Return the [x, y] coordinate for the center point of the cell that contains the specified text.  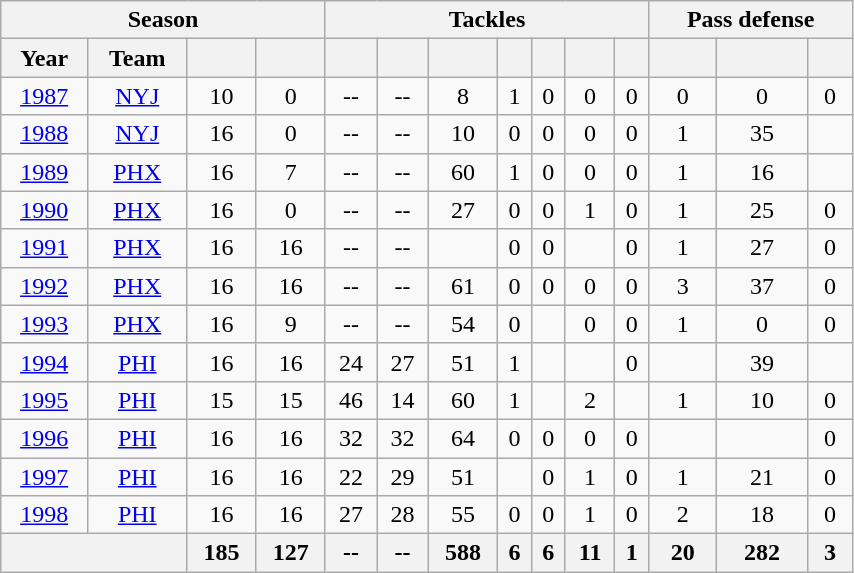
1991 [44, 248]
588 [462, 553]
39 [762, 362]
Year [44, 58]
22 [351, 477]
21 [762, 477]
1987 [44, 96]
55 [462, 515]
18 [762, 515]
1998 [44, 515]
37 [762, 286]
1988 [44, 134]
Team [138, 58]
54 [462, 324]
24 [351, 362]
11 [590, 553]
1992 [44, 286]
9 [290, 324]
14 [403, 400]
1995 [44, 400]
1994 [44, 362]
1993 [44, 324]
61 [462, 286]
35 [762, 134]
Tackles [487, 20]
Pass defense [751, 20]
282 [762, 553]
28 [403, 515]
1989 [44, 172]
7 [290, 172]
1996 [44, 438]
29 [403, 477]
127 [290, 553]
1997 [44, 477]
185 [222, 553]
8 [462, 96]
64 [462, 438]
1990 [44, 210]
20 [683, 553]
25 [762, 210]
46 [351, 400]
Season [163, 20]
